Capture the cell that displays the provided text and extract its [x, y] central coordinate. 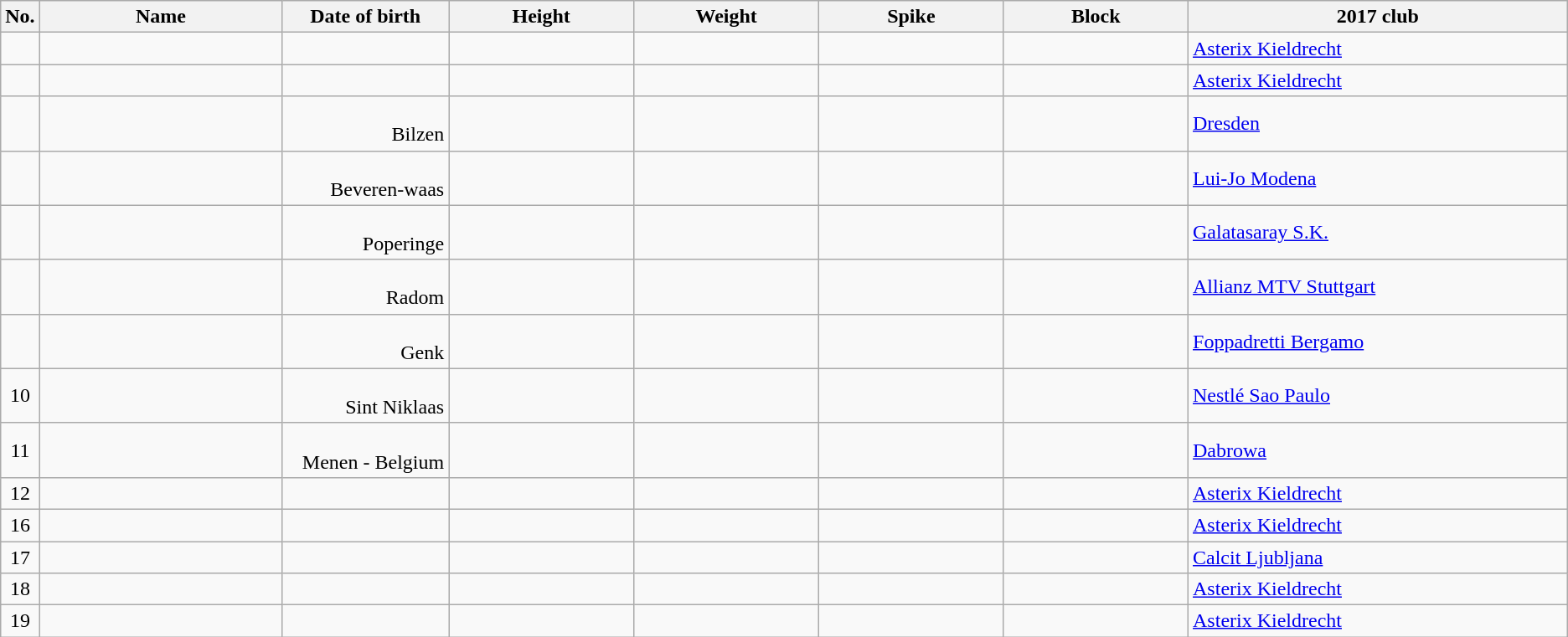
Menen - Belgium [365, 450]
2017 club [1379, 17]
Radom [365, 286]
Height [541, 17]
Date of birth [365, 17]
18 [20, 589]
Lui-Jo Modena [1379, 177]
No. [20, 17]
Beveren-waas [365, 177]
Bilzen [365, 124]
Calcit Ljubljana [1379, 557]
Name [161, 17]
17 [20, 557]
Spike [911, 17]
Dabrowa [1379, 450]
Allianz MTV Stuttgart [1379, 286]
12 [20, 493]
Weight [727, 17]
10 [20, 395]
11 [20, 450]
16 [20, 525]
Dresden [1379, 124]
Sint Niklaas [365, 395]
Galatasaray S.K. [1379, 233]
Nestlé Sao Paulo [1379, 395]
Poperinge [365, 233]
Genk [365, 342]
19 [20, 621]
Foppadretti Bergamo [1379, 342]
Block [1096, 17]
